Search for the cell housing the specified text and yield its (X, Y) center coordinate. 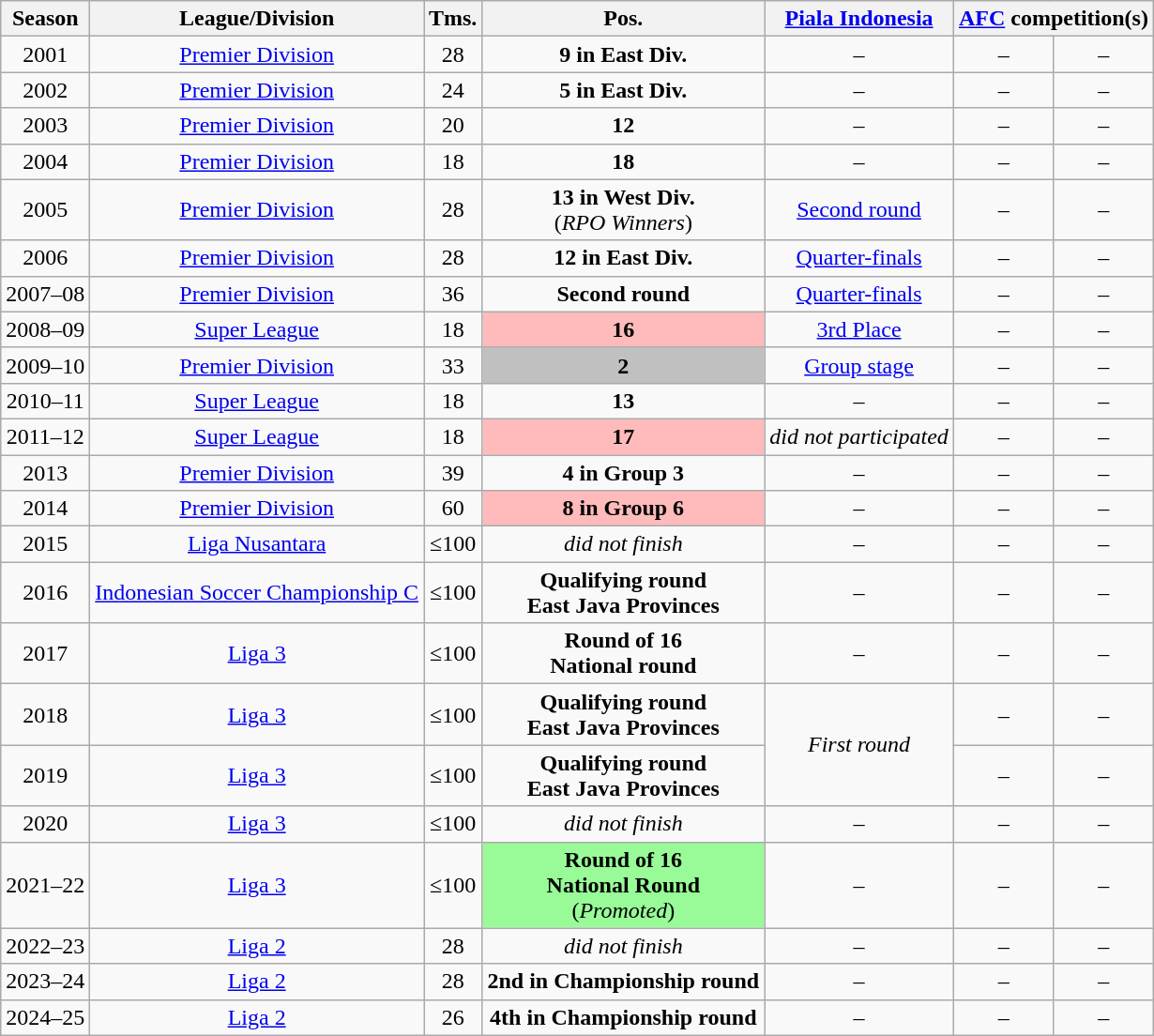
2003 (45, 126)
First round (859, 745)
2023–24 (45, 982)
2014 (45, 509)
2020 (45, 824)
2001 (45, 54)
9 in East Div. (623, 54)
2013 (45, 472)
39 (453, 472)
8 in Group 6 (623, 509)
2009–10 (45, 365)
2016 (45, 593)
13 (623, 401)
12 (623, 126)
2007–08 (45, 294)
2011–12 (45, 436)
16 (623, 329)
Piala Indonesia (859, 19)
20 (453, 126)
Liga Nusantara (257, 544)
did not participated (859, 436)
AFC competition(s) (1053, 19)
Round of 16National Round(Promoted) (623, 885)
2nd in Championship round (623, 982)
33 (453, 365)
36 (453, 294)
2 (623, 365)
2010–11 (45, 401)
2024–25 (45, 1017)
5 in East Div. (623, 90)
60 (453, 509)
13 in West Div. (RPO Winners) (623, 210)
24 (453, 90)
Indonesian Soccer Championship C (257, 593)
2018 (45, 715)
2002 (45, 90)
Round of 16National round (623, 653)
2008–09 (45, 329)
Season (45, 19)
4 in Group 3 (623, 472)
Pos. (623, 19)
Group stage (859, 365)
2005 (45, 210)
2015 (45, 544)
17 (623, 436)
Tms. (453, 19)
2006 (45, 258)
2022–23 (45, 946)
2019 (45, 775)
League/Division (257, 19)
2004 (45, 161)
2021–22 (45, 885)
4th in Championship round (623, 1017)
2017 (45, 653)
26 (453, 1017)
12 in East Div. (623, 258)
3rd Place (859, 329)
